Pinpoint the cell where the given text exists, returning its [X, Y] midpoint coordinate. 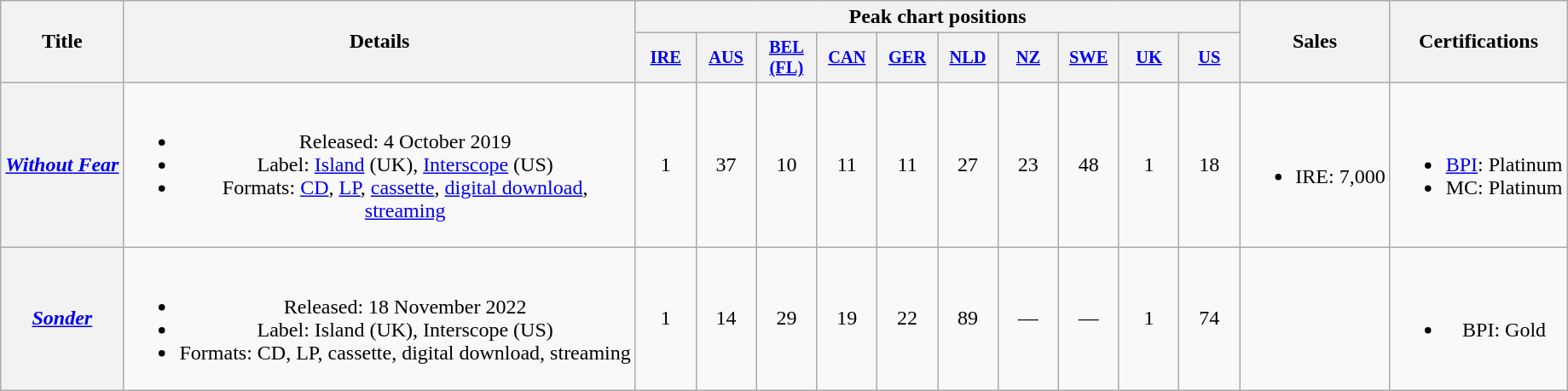
18 [1209, 164]
48 [1088, 164]
10 [786, 164]
IRE [665, 58]
CAN [848, 58]
AUS [726, 58]
Details [379, 42]
IRE: 7,000 [1315, 164]
37 [726, 164]
US [1209, 58]
Released: 4 October 2019Label: Island (UK), Interscope (US)Formats: CD, LP, cassette, digital download,streaming [379, 164]
14 [726, 319]
Sales [1315, 42]
BEL(FL) [786, 58]
Released: 18 November 2022Label: Island (UK), Interscope (US)Formats: CD, LP, cassette, digital download, streaming [379, 319]
UK [1149, 58]
19 [848, 319]
22 [907, 319]
74 [1209, 319]
89 [969, 319]
NZ [1028, 58]
GER [907, 58]
27 [969, 164]
BPI: Gold [1478, 319]
BPI: PlatinumMC: Platinum [1478, 164]
23 [1028, 164]
Certifications [1478, 42]
SWE [1088, 58]
Title [62, 42]
Peak chart positions [938, 17]
Without Fear [62, 164]
29 [786, 319]
Sonder [62, 319]
NLD [969, 58]
